Capture the cell that displays the provided text and extract its (x, y) central coordinate. 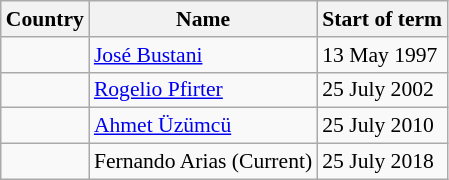
13 May 1997 (382, 55)
25 July 2002 (382, 90)
Fernando Arias (Current) (203, 162)
Start of term (382, 19)
Country (45, 19)
25 July 2010 (382, 126)
José Bustani (203, 55)
Rogelio Pfirter (203, 90)
25 July 2018 (382, 162)
Name (203, 19)
Ahmet Üzümcü (203, 126)
